Output the [x, y] coordinate of the center of the cell containing the given text.  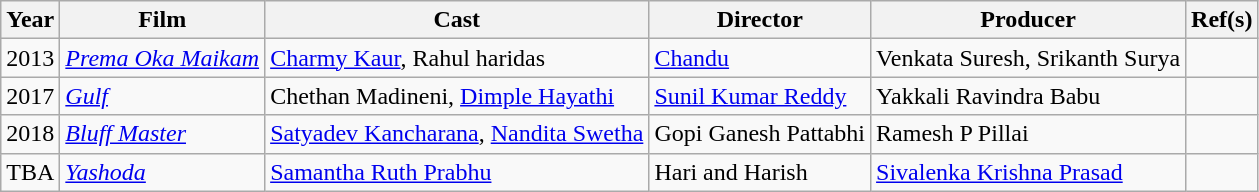
Gulf [162, 96]
Chandu [760, 58]
Ref(s) [1222, 20]
TBA [30, 172]
2018 [30, 134]
Samantha Ruth Prabhu [457, 172]
Sivalenka Krishna Prasad [1028, 172]
Ramesh P Pillai [1028, 134]
Prema Oka Maikam [162, 58]
Producer [1028, 20]
Sunil Kumar Reddy [760, 96]
Year [30, 20]
Bluff Master [162, 134]
Film [162, 20]
2013 [30, 58]
Satyadev Kancharana, Nandita Swetha [457, 134]
2017 [30, 96]
Chethan Madineni, Dimple Hayathi [457, 96]
Cast [457, 20]
Hari and Harish [760, 172]
Yakkali Ravindra Babu [1028, 96]
Gopi Ganesh Pattabhi [760, 134]
Venkata Suresh, Srikanth Surya [1028, 58]
Charmy Kaur, Rahul haridas [457, 58]
Director [760, 20]
Yashoda [162, 172]
